Determine the [x, y] coordinate at the center of the cell enclosing the given text.  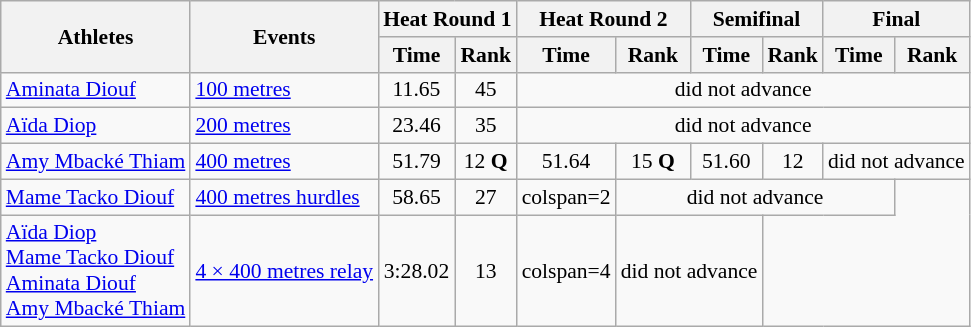
51.64 [566, 162]
colspan=2 [566, 197]
Heat Round 1 [447, 19]
45 [486, 90]
Semifinal [756, 19]
3:28.02 [416, 271]
12 [792, 162]
Aïda Diop [96, 126]
Mame Tacko Diouf [96, 197]
23.46 [416, 126]
35 [486, 126]
400 metres [284, 162]
Events [284, 36]
11.65 [416, 90]
13 [486, 271]
400 metres hurdles [284, 197]
Athletes [96, 36]
4 × 400 metres relay [284, 271]
Aïda DiopMame Tacko DioufAminata DioufAmy Mbacké Thiam [96, 271]
51.79 [416, 162]
27 [486, 197]
Aminata Diouf [96, 90]
Heat Round 2 [604, 19]
51.60 [726, 162]
Amy Mbacké Thiam [96, 162]
colspan=4 [566, 271]
100 metres [284, 90]
12 Q [486, 162]
58.65 [416, 197]
15 Q [654, 162]
Final [896, 19]
200 metres [284, 126]
